Output the [X, Y] coordinate of the center of the cell containing the given text.  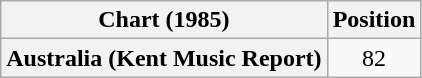
Position [374, 20]
82 [374, 58]
Australia (Kent Music Report) [164, 58]
Chart (1985) [164, 20]
